Scan for the cell matching the given text and deliver its (X, Y) coordinate at center. 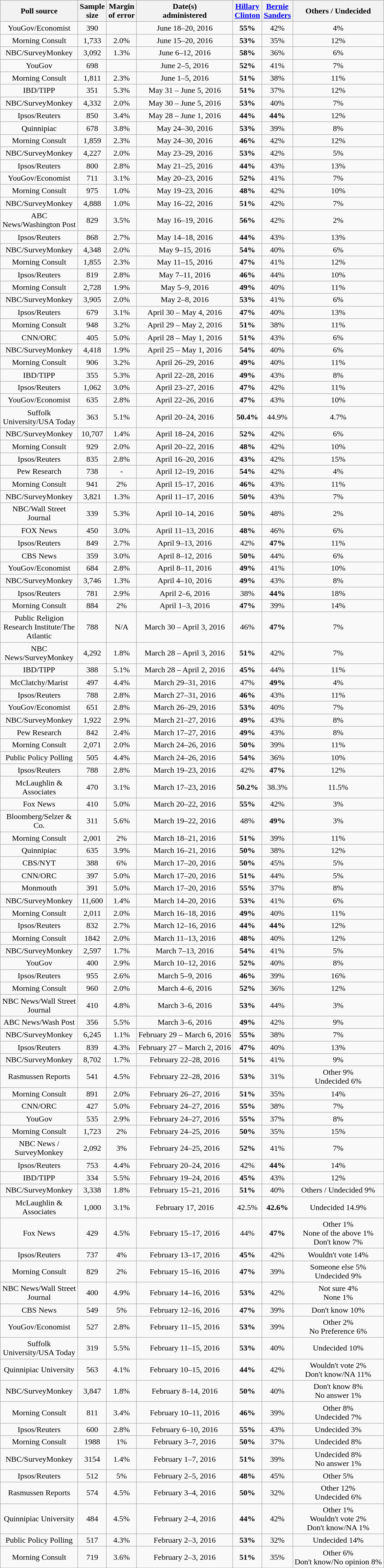
NBC/Wall Street Journal (39, 513)
18% (338, 593)
February 19–24, 2016 (185, 1178)
5.6% (122, 821)
NBC News/SurveyMonkey (39, 653)
May 16–22, 2016 (185, 203)
849 (92, 543)
679 (92, 312)
Wouldn't vote 2%Don't know/NA 11% (338, 1370)
March 28 – April 2, 2016 (185, 670)
May 23–29, 2016 (185, 153)
Other 12%Undecided 6% (338, 1493)
April 20–22, 2016 (185, 447)
February 20–24, 2016 (185, 1165)
811 (92, 1412)
44.9% (277, 417)
429 (92, 1233)
Someone else 5%Undecided 9% (338, 1272)
960 (92, 988)
February 3–4, 2016 (185, 1493)
May 28 – June 1, 2016 (185, 116)
351 (92, 90)
May 7–11, 2016 (185, 275)
10,707 (92, 434)
1842 (92, 938)
535 (92, 1119)
574 (92, 1493)
4,348 (92, 250)
February 15–17, 2016 (185, 1233)
Others / Undecided 9% (338, 1190)
February 12–16, 2016 (185, 1310)
678 (92, 128)
March 20–22, 2016 (185, 804)
March 19–22, 2016 (185, 821)
2,011 (92, 913)
42.5% (247, 1207)
May 30 – June 5, 2016 (185, 103)
May 21–25, 2016 (185, 166)
929 (92, 447)
868 (92, 237)
May 19–23, 2016 (185, 191)
2,597 (92, 951)
505 (92, 758)
737 (92, 1254)
April 18–24, 2016 (185, 434)
11,600 (92, 901)
819 (92, 275)
April 25 – May 1, 2016 (185, 350)
711 (92, 178)
4,227 (92, 153)
March 30 – April 3, 2016 (185, 627)
FOX News (39, 530)
4.8% (122, 1005)
May 20–23, 2016 (185, 178)
May 5–9, 2016 (185, 287)
Other 5% (338, 1476)
May 11–15, 2016 (185, 262)
58% (247, 53)
2,001 (92, 838)
Undecided 8% (338, 1442)
Other 9%Undecided 6% (338, 1077)
1,855 (92, 262)
600 (92, 1429)
6,245 (92, 1035)
832 (92, 926)
Not sure 4%None 1% (338, 1293)
February 8–14, 2016 (185, 1391)
2.4% (122, 733)
2.6% (122, 976)
356 (92, 1022)
March 29–31, 2016 (185, 682)
390 (92, 28)
4.1% (122, 1370)
Poll source (39, 11)
March 28 – April 3, 2016 (185, 653)
753 (92, 1165)
3,847 (92, 1391)
March 16–21, 2016 (185, 851)
3,746 (92, 580)
Undecided 10% (338, 1349)
334 (92, 1178)
CBS/NYT (39, 863)
June 2–5, 2016 (185, 65)
4.9% (122, 1293)
4,888 (92, 203)
363 (92, 417)
3,905 (92, 300)
563 (92, 1370)
2,728 (92, 287)
April 11–17, 2016 (185, 497)
April 8–11, 2016 (185, 568)
February 10–11, 2016 (185, 1412)
4,418 (92, 350)
February 10–15, 2016 (185, 1370)
Other 1%None of the above 1%Don't know 7% (338, 1233)
March 16–18, 2016 (185, 913)
3.9% (122, 851)
948 (92, 325)
11.5% (338, 787)
April 22–28, 2016 (185, 375)
April 10–14, 2016 (185, 513)
March 21–27, 2016 (185, 720)
April 29 – May 2, 2016 (185, 325)
975 (92, 191)
527 (92, 1327)
405 (92, 337)
BernieSanders (277, 11)
Undecided 8%No answer 1% (338, 1459)
N/A (122, 627)
Don't know 8%No answer 1% (338, 1391)
February 14–16, 2016 (185, 1293)
842 (92, 733)
56% (247, 220)
3.8% (122, 128)
June 6–12, 2016 (185, 53)
Monmouth (39, 888)
4.7% (338, 417)
February 27 – March 2, 2016 (185, 1047)
31% (277, 1077)
ABC News/Wash Post (39, 1022)
April 15–17, 2016 (185, 484)
517 (92, 1540)
March 11–13, 2016 (185, 938)
Undecided 3% (338, 1429)
March 7–13, 2016 (185, 951)
Bloomberg/Selzer & Co. (39, 821)
April 9–13, 2016 (185, 543)
Public Religion Research Institute/The Atlantic (39, 627)
Wouldn't vote 14% (338, 1254)
February 13–17, 2016 (185, 1254)
3,338 (92, 1190)
450 (92, 530)
4,332 (92, 103)
1% (122, 1442)
427 (92, 1106)
February 2–5, 2016 (185, 1476)
549 (92, 1310)
1,000 (92, 1207)
651 (92, 707)
April 4–10, 2016 (185, 580)
3,092 (92, 53)
Other 1%Wouldn't vote 2%Don't know/NA 1% (338, 1519)
March 27–31, 2016 (185, 695)
February 15–16, 2016 (185, 1272)
719 (92, 1557)
1,922 (92, 720)
May 31 – June 5, 2016 (185, 90)
April 26–29, 2016 (185, 362)
May 9–15, 2016 (185, 250)
April 2–6, 2016 (185, 593)
684 (92, 568)
4,292 (92, 653)
38.3% (277, 787)
March 14–20, 2016 (185, 901)
McClatchy/Marist (39, 682)
391 (92, 888)
March 12–16, 2016 (185, 926)
319 (92, 1349)
Samplesize (92, 11)
512 (92, 1476)
Date(s)administered (185, 11)
May 2–8, 2016 (185, 300)
50.2% (247, 787)
June 18–20, 2016 (185, 28)
April 11–13, 2016 (185, 530)
3.5% (122, 220)
1,062 (92, 388)
355 (92, 375)
339 (92, 513)
311 (92, 821)
906 (92, 362)
February 29 – March 6, 2016 (185, 1035)
1.1% (122, 1035)
April 22–26, 2016 (185, 400)
HillaryClinton (247, 11)
April 28 – May 1, 2016 (185, 337)
3.6% (122, 1557)
Margin of error (122, 11)
March 4–6, 2016 (185, 988)
April 20–24, 2016 (185, 417)
NBC News / SurveyMonkey (39, 1148)
February 6–10, 2016 (185, 1429)
- (122, 472)
April 8–12, 2016 (185, 555)
2,071 (92, 745)
738 (92, 472)
800 (92, 166)
April 1–3, 2016 (185, 606)
891 (92, 1094)
April 16–20, 2016 (185, 459)
484 (92, 1519)
Other 6%Don't know/No opinion 8% (338, 1557)
1,859 (92, 141)
397 (92, 876)
359 (92, 555)
Don't know 10% (338, 1310)
March 26–29, 2016 (185, 707)
March 5–9, 2016 (185, 976)
1,723 (92, 1131)
February 3–7, 2016 (185, 1442)
698 (92, 65)
1,811 (92, 78)
8,702 (92, 1060)
March 18–21, 2016 (185, 838)
May 16–19, 2016 (185, 220)
42.6% (277, 1207)
June 15–20, 2016 (185, 40)
955 (92, 976)
3154 (92, 1459)
884 (92, 606)
16% (338, 976)
839 (92, 1047)
February 1–7, 2016 (185, 1459)
941 (92, 484)
835 (92, 459)
March 10–12, 2016 (185, 963)
1,733 (92, 40)
May 14–18, 2016 (185, 237)
February 2–4, 2016 (185, 1519)
Other 2%No Preference 6% (338, 1327)
1988 (92, 1442)
2,092 (92, 1148)
April 30 – May 4, 2016 (185, 312)
February 26–27, 2016 (185, 1094)
March 19–23, 2016 (185, 770)
541 (92, 1077)
850 (92, 116)
April 23–27, 2016 (185, 388)
ABC News/Washington Post (39, 220)
February 15–21, 2016 (185, 1190)
February 17, 2016 (185, 1207)
March 17–23, 2016 (185, 787)
470 (92, 787)
Other 8%Undecided 7% (338, 1412)
March 17–27, 2016 (185, 733)
50.4% (247, 417)
497 (92, 682)
781 (92, 593)
April 12–19, 2016 (185, 472)
3,821 (92, 497)
Undecided 14.9% (338, 1207)
June 1–5, 2016 (185, 78)
Undecided 14% (338, 1540)
Others / Undecided (338, 11)
